From the cell containing the given text, extract its center point as [X, Y] coordinate. 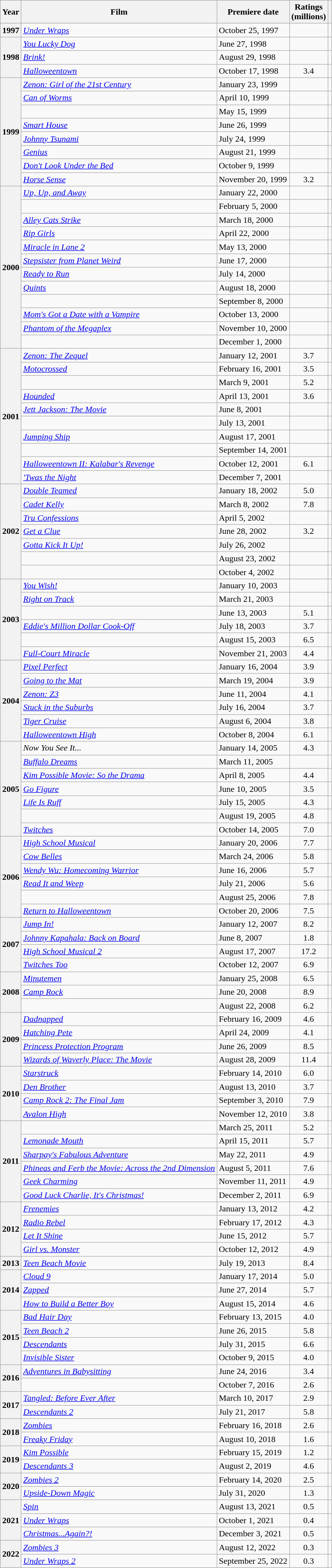
7.6 [309, 1168]
January 17, 2014 [253, 1277]
8.5 [309, 1046]
October 14, 2005 [253, 830]
Read It and Weep [119, 884]
August 28, 2009 [253, 1060]
August 6, 2004 [253, 721]
March 19, 2004 [253, 680]
Double Teamed [119, 491]
October 9, 1999 [253, 165]
August 10, 2018 [253, 1439]
Gotta Kick It Up! [119, 545]
How to Build a Better Boy [119, 1304]
1998 [11, 57]
February 14, 2020 [253, 1479]
August 18, 2000 [253, 288]
Bad Hair Day [119, 1317]
Adventures in Babysitting [119, 1371]
Halloweentown II: Kalabar's Revenge [119, 464]
8.4 [309, 1263]
7.7 [309, 843]
2004 [11, 701]
June 26, 2015 [253, 1331]
Zenon: Z3 [119, 694]
Brink! [119, 57]
March 8, 2002 [253, 504]
6.2 [309, 1005]
8.9 [309, 992]
Kim Possible Movie: So the Drama [119, 775]
Full-Court Miracle [119, 653]
Hounded [119, 396]
October 12, 2007 [253, 965]
2001 [11, 416]
Phineas and Ferb the Movie: Across the 2nd Dimension [119, 1168]
Zombies 3 [119, 1547]
Twitches Too [119, 965]
April 24, 2009 [253, 1032]
August 12, 2022 [253, 1547]
7.9 [309, 1100]
June 27, 1998 [253, 44]
High School Musical 2 [119, 951]
Radio Rebel [119, 1222]
March 24, 2006 [253, 857]
March 25, 2011 [253, 1127]
August 13, 2021 [253, 1507]
April 22, 2000 [253, 233]
August 17, 2007 [253, 951]
2010 [11, 1094]
January 25, 2008 [253, 978]
June 8, 2007 [253, 938]
August 25, 2006 [253, 897]
Halloweentown [119, 71]
February 13, 2015 [253, 1317]
2003 [11, 619]
May 13, 2000 [253, 247]
June 11, 2004 [253, 694]
1.8 [309, 938]
Starstruck [119, 1073]
April 13, 2001 [253, 396]
August 23, 2002 [253, 558]
Twitches [119, 830]
Cow Belles [119, 857]
Cadet Kelly [119, 504]
2020 [11, 1486]
Christmas...Again?! [119, 1534]
Camp Rock [119, 992]
2013 [11, 1263]
2021 [11, 1520]
November 11, 2011 [253, 1182]
Descendants 3 [119, 1466]
Geek Charming [119, 1182]
Kim Possible [119, 1452]
June 15, 2012 [253, 1236]
Jett Jackson: The Movie [119, 410]
Wendy Wu: Homecoming Warrior [119, 870]
July 14, 2000 [253, 274]
Wizards of Waverly Place: The Movie [119, 1060]
July 18, 2003 [253, 626]
July 13, 2001 [253, 423]
March 11, 2005 [253, 762]
July 15, 2005 [253, 802]
July 21, 2017 [253, 1412]
7.5 [309, 911]
Avalon High [119, 1114]
June 13, 2003 [253, 612]
Ratings(millions) [309, 12]
May 15, 1999 [253, 111]
Right on Track [119, 599]
Smart House [119, 125]
January 14, 2005 [253, 748]
April 10, 1999 [253, 98]
June 20, 2008 [253, 992]
December 7, 2001 [253, 477]
You Wish! [119, 585]
6.6 [309, 1344]
July 24, 1999 [253, 138]
September 3, 2010 [253, 1100]
1.3 [309, 1493]
Miracle in Lane 2 [119, 247]
2014 [11, 1290]
2002 [11, 531]
Spin [119, 1507]
February 16, 2001 [253, 369]
Stepsister from Planet Weird [119, 261]
June 8, 2001 [253, 410]
May 22, 2011 [253, 1154]
Good Luck Charlie, It's Christmas! [119, 1195]
Year [11, 12]
August 22, 2008 [253, 1005]
Phantom of the Megaplex [119, 328]
Hatching Pete [119, 1032]
Johnny Tsunami [119, 138]
June 27, 2014 [253, 1290]
2005 [11, 789]
11.4 [309, 1060]
Go Figure [119, 789]
Alley Cats Strike [119, 220]
Up, Up, and Away [119, 193]
Premiere date [253, 12]
June 26, 1999 [253, 125]
Den Brother [119, 1087]
Teen Beach 2 [119, 1331]
Cloud 9 [119, 1277]
August 15, 2003 [253, 640]
February 16, 2018 [253, 1425]
September 25, 2022 [253, 1561]
January 12, 2001 [253, 355]
Tru Confessions [119, 518]
2000 [11, 268]
August 21, 1999 [253, 152]
Quints [119, 288]
October 12, 2012 [253, 1249]
2009 [11, 1039]
Johnny Kapahala: Back on Board [119, 938]
April 8, 2005 [253, 775]
5.6 [309, 884]
Frenemies [119, 1209]
Buffalo Dreams [119, 762]
Ready to Run [119, 274]
Rip Girls [119, 233]
April 5, 2002 [253, 518]
Teen Beach Movie [119, 1263]
August 2, 2019 [253, 1466]
August 5, 2011 [253, 1168]
Horse Sense [119, 179]
Dadnapped [119, 1019]
2022 [11, 1554]
2019 [11, 1459]
Zombies [119, 1425]
March 18, 2000 [253, 220]
January 12, 2007 [253, 924]
1.2 [309, 1452]
October 12, 2001 [253, 464]
Jumping Ship [119, 437]
8.2 [309, 924]
2008 [11, 992]
July 21, 2006 [253, 884]
Camp Rock 2: The Final Jam [119, 1100]
October 1, 2021 [253, 1520]
January 22, 2000 [253, 193]
4.2 [309, 1209]
January 16, 2004 [253, 667]
October 4, 2002 [253, 572]
October 25, 1997 [253, 30]
7.0 [309, 830]
June 16, 2006 [253, 870]
2.5 [309, 1479]
2006 [11, 877]
July 19, 2013 [253, 1263]
17.2 [309, 951]
October 13, 2000 [253, 315]
Zapped [119, 1290]
Stuck in the Suburbs [119, 707]
1997 [11, 30]
April 15, 2011 [253, 1141]
Upside-Down Magic [119, 1493]
January 10, 2003 [253, 585]
February 14, 2010 [253, 1073]
'Twas the Night [119, 477]
December 3, 2021 [253, 1534]
Now You See It... [119, 748]
Tangled: Before Ever After [119, 1398]
4.8 [309, 816]
August 29, 1998 [253, 57]
Princess Protection Program [119, 1046]
Invisible Sister [119, 1358]
March 10, 2017 [253, 1398]
August 19, 2005 [253, 816]
January 23, 1999 [253, 84]
November 21, 2003 [253, 653]
July 31, 2015 [253, 1344]
September 8, 2000 [253, 301]
2.9 [309, 1398]
Zenon: The Zequel [119, 355]
Life Is Ruff [119, 802]
Zenon: Girl of the 21st Century [119, 84]
July 26, 2002 [253, 545]
3.6 [309, 396]
Sharpay's Fabulous Adventure [119, 1154]
Girl vs. Monster [119, 1249]
November 12, 2010 [253, 1114]
February 15, 2019 [253, 1452]
August 17, 2001 [253, 437]
Let It Shine [119, 1236]
January 13, 2012 [253, 1209]
March 9, 2001 [253, 382]
High School Musical [119, 843]
Get a Clue [119, 531]
Under Wraps 2 [119, 1561]
August 13, 2010 [253, 1087]
2017 [11, 1405]
Zombies 2 [119, 1479]
2011 [11, 1161]
Halloweentown High [119, 735]
December 2, 2011 [253, 1195]
0.4 [309, 1520]
Jump In! [119, 924]
June 28, 2002 [253, 531]
2015 [11, 1337]
Genius [119, 152]
July 16, 2004 [253, 707]
6.0 [309, 1073]
Minutemen [119, 978]
October 9, 2015 [253, 1358]
1.6 [309, 1439]
Don't Look Under the Bed [119, 165]
July 31, 2020 [253, 1493]
October 7, 2016 [253, 1385]
June 17, 2000 [253, 261]
June 26, 2009 [253, 1046]
January 20, 2006 [253, 843]
Going to the Mat [119, 680]
2018 [11, 1432]
February 16, 2009 [253, 1019]
Can of Worms [119, 98]
November 20, 1999 [253, 179]
October 17, 1998 [253, 71]
June 10, 2005 [253, 789]
Mom's Got a Date with a Vampire [119, 315]
Pixel Perfect [119, 667]
Lemonade Mouth [119, 1141]
October 8, 2004 [253, 735]
2007 [11, 945]
5.1 [309, 612]
January 18, 2002 [253, 491]
Descendants 2 [119, 1412]
2016 [11, 1378]
February 17, 2012 [253, 1222]
You Lucky Dog [119, 44]
2012 [11, 1229]
March 21, 2003 [253, 599]
1999 [11, 132]
Motocrossed [119, 369]
Film [119, 12]
August 15, 2014 [253, 1304]
Tiger Cruise [119, 721]
October 20, 2006 [253, 911]
February 5, 2000 [253, 206]
September 14, 2001 [253, 450]
Freaky Friday [119, 1439]
June 24, 2016 [253, 1371]
Eddie's Million Dollar Cook-Off [119, 626]
November 10, 2000 [253, 328]
Return to Halloweentown [119, 911]
Descendants [119, 1344]
December 1, 2000 [253, 342]
